Search for the cell housing the specified text and yield its (X, Y) center coordinate. 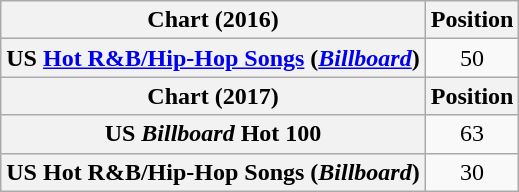
63 (472, 134)
Chart (2017) (213, 96)
US Billboard Hot 100 (213, 134)
Chart (2016) (213, 20)
30 (472, 172)
50 (472, 58)
